Scan for the cell matching the given text and deliver its [x, y] coordinate at center. 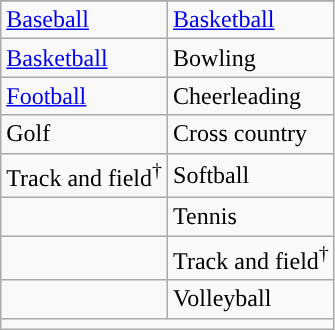
Volleyball [252, 299]
Cheerleading [252, 96]
Football [84, 96]
Cross country [252, 134]
Baseball [84, 20]
Softball [252, 176]
Golf [84, 134]
Tennis [252, 217]
Bowling [252, 58]
